Determine the [X, Y] coordinate at the center of the cell enclosing the given text.  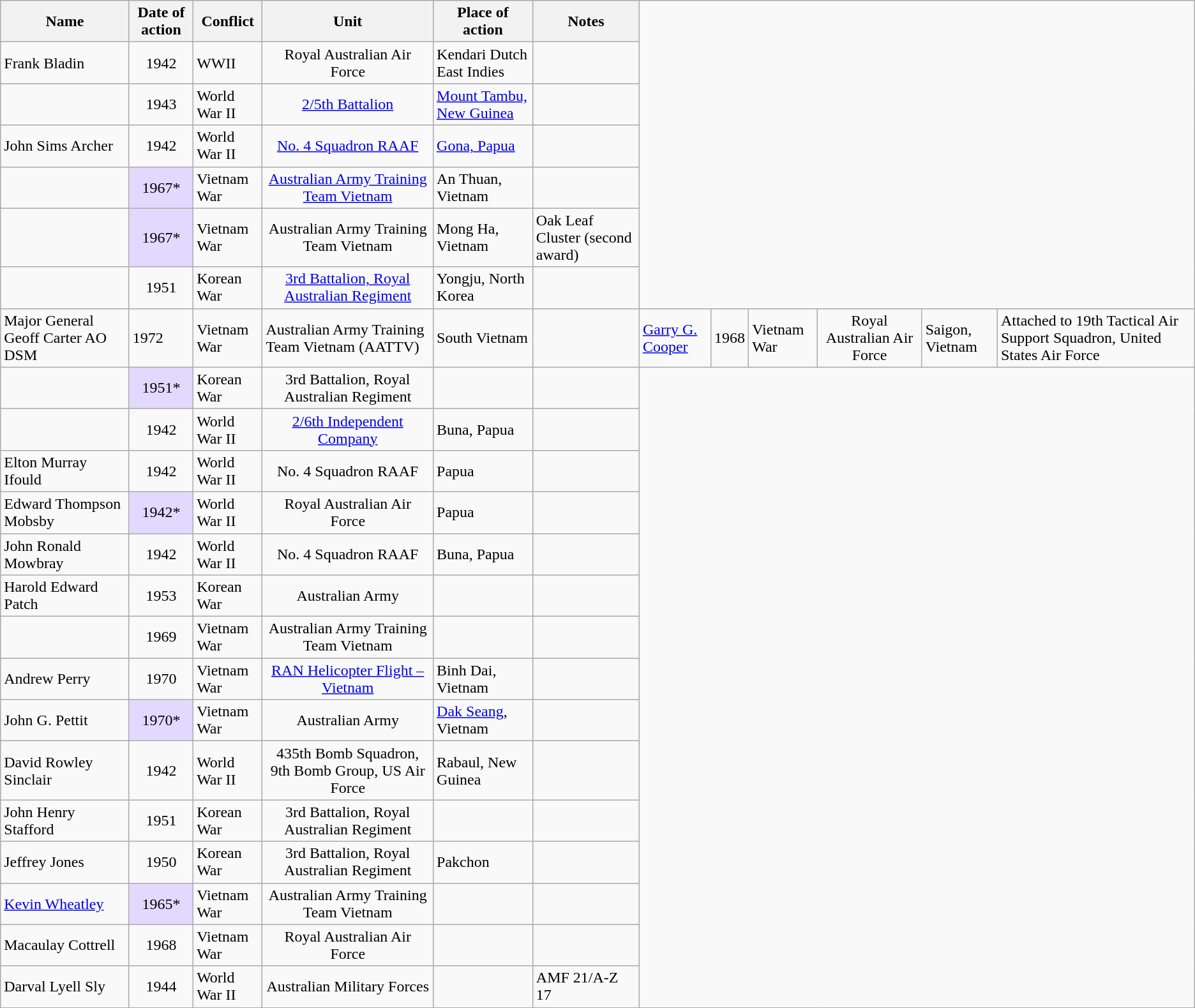
Yongju, North Korea [483, 287]
Name [65, 22]
AMF 21/A-Z 17 [586, 987]
Australian Military Forces [348, 987]
An Thuan, Vietnam [483, 188]
Mount Tambu, New Guinea [483, 105]
1942* [161, 512]
2/6th Independent Company [348, 429]
John Ronald Mowbray [65, 554]
Kendari Dutch East Indies [483, 63]
Unit [348, 22]
Notes [586, 22]
1951* [161, 388]
Australian Army Training Team Vietnam (AATTV) [348, 338]
1953 [161, 596]
Jeffrey Jones [65, 862]
Saigon, Vietnam [959, 338]
1972 [161, 338]
Gona, Papua [483, 146]
2/5th Battalion [348, 105]
Conflict [228, 22]
1970* [161, 720]
South Vietnam [483, 338]
Elton Murray Ifould [65, 471]
Darval Lyell Sly [65, 987]
John G. Pettit [65, 720]
Garry G. Cooper [675, 338]
1970 [161, 679]
Harold Edward Patch [65, 596]
Edward Thompson Mobsby [65, 512]
Mong Ha, Vietnam [483, 237]
John Sims Archer [65, 146]
Pakchon [483, 862]
Kevin Wheatley [65, 904]
WWII [228, 63]
Frank Bladin [65, 63]
Rabaul, New Guinea [483, 771]
Macaulay Cottrell [65, 945]
Place of action [483, 22]
Binh Dai, Vietnam [483, 679]
1944 [161, 987]
1969 [161, 637]
Attached to 19th Tactical Air Support Squadron, United States Air Force [1095, 338]
1965* [161, 904]
1943 [161, 105]
John Henry Stafford [65, 821]
David Rowley Sinclair [65, 771]
435th Bomb Squadron, 9th Bomb Group, US Air Force [348, 771]
Oak Leaf Cluster (second award) [586, 237]
RAN Helicopter Flight – Vietnam [348, 679]
1950 [161, 862]
Andrew Perry [65, 679]
Dak Seang, Vietnam [483, 720]
Major General Geoff Carter AO DSM [65, 338]
Date of action [161, 22]
